Output the (X, Y) coordinate of the center of the cell containing the given text.  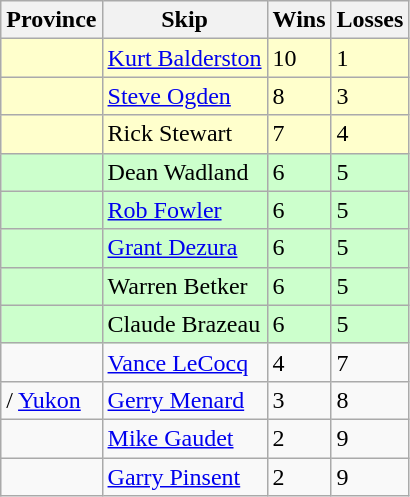
Claude Brazeau (184, 324)
Vance LeCocq (184, 362)
Grant Dezura (184, 248)
/ Yukon (52, 400)
Skip (184, 20)
Losses (370, 20)
Gerry Menard (184, 400)
Warren Betker (184, 286)
1 (370, 58)
Province (52, 20)
Mike Gaudet (184, 438)
Garry Pinsent (184, 477)
Dean Wadland (184, 172)
Wins (299, 20)
Rick Stewart (184, 134)
Rob Fowler (184, 210)
Kurt Balderston (184, 58)
10 (299, 58)
Steve Ogden (184, 96)
